For the text-containing cell, return its midpoint in (X, Y) coordinate format. 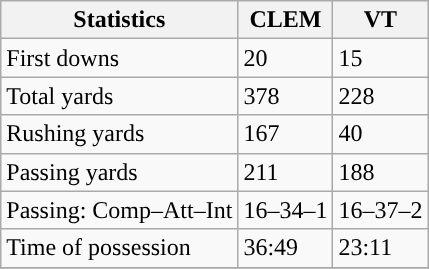
40 (380, 134)
188 (380, 172)
15 (380, 58)
23:11 (380, 248)
36:49 (286, 248)
16–34–1 (286, 210)
Total yards (120, 96)
378 (286, 96)
167 (286, 134)
Passing yards (120, 172)
First downs (120, 58)
Statistics (120, 20)
211 (286, 172)
Time of possession (120, 248)
228 (380, 96)
Passing: Comp–Att–Int (120, 210)
VT (380, 20)
16–37–2 (380, 210)
Rushing yards (120, 134)
CLEM (286, 20)
20 (286, 58)
